Return [X, Y] of the center of cell containing provided text 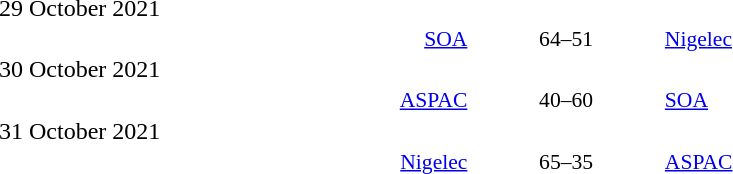
64–51 [566, 38]
40–60 [566, 100]
